Search for the cell housing the specified text and yield its [X, Y] center coordinate. 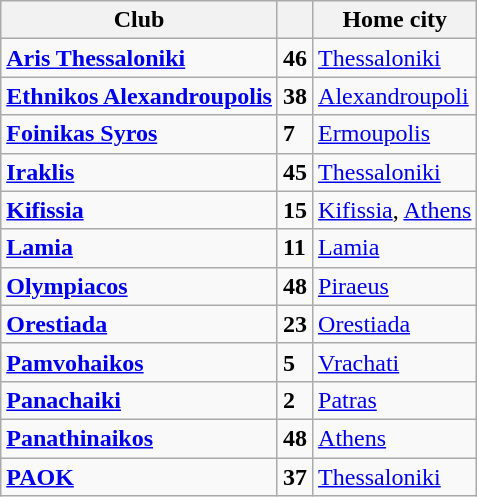
23 [294, 324]
Iraklis [140, 172]
38 [294, 96]
45 [294, 172]
11 [294, 248]
Aris Thessaloniki [140, 58]
Ermoupolis [395, 134]
5 [294, 362]
Panachaiki [140, 400]
Kifissia [140, 210]
Patras [395, 400]
46 [294, 58]
Piraeus [395, 286]
PAOK [140, 477]
2 [294, 400]
Athens [395, 438]
37 [294, 477]
Panathinaikos [140, 438]
Alexandroupoli [395, 96]
Foinikas Syros [140, 134]
Vrachati [395, 362]
Ethnikos Alexandroupolis [140, 96]
Pamvohaikos [140, 362]
15 [294, 210]
Home city [395, 20]
Kifissia, Athens [395, 210]
Olympiacos [140, 286]
7 [294, 134]
Club [140, 20]
